Return the [X, Y] coordinate for the center point of the cell that contains the specified text.  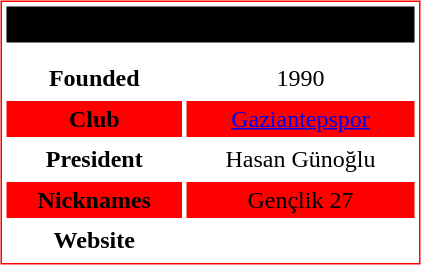
Gaziantepspor [300, 119]
Website [94, 240]
1990 [300, 78]
President [94, 160]
Nicknames [94, 200]
Club [94, 119]
Hasan Günoğlu [300, 160]
Founded [94, 78]
